Search for the cell housing the specified text and yield its [X, Y] center coordinate. 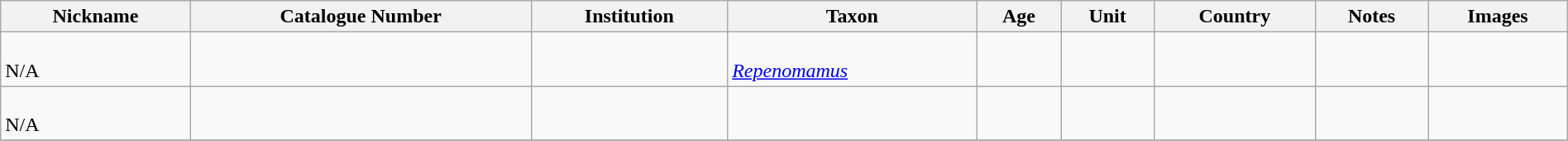
Institution [629, 17]
Catalogue Number [361, 17]
Repenomamus [852, 60]
Notes [1371, 17]
Unit [1108, 17]
Age [1019, 17]
Taxon [852, 17]
Country [1234, 17]
Images [1498, 17]
Nickname [96, 17]
